Detect which cell encompasses the target text, then output its [x, y] center coordinate. 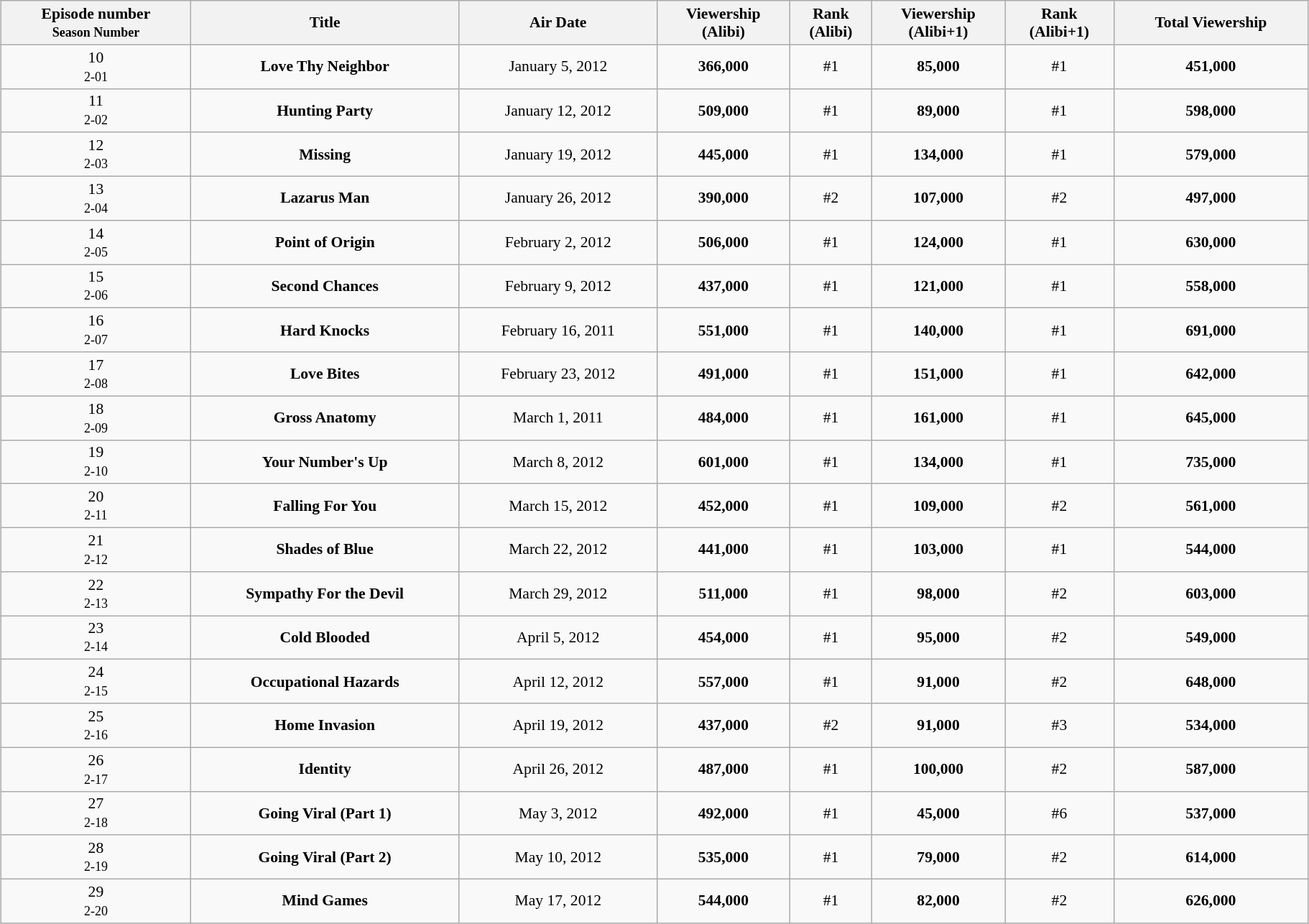
Home Invasion [325, 726]
January 12, 2012 [558, 111]
252-16 [96, 726]
#3 [1060, 726]
April 19, 2012 [558, 726]
February 16, 2011 [558, 331]
579,000 [1211, 155]
282-19 [96, 858]
March 22, 2012 [558, 550]
May 17, 2012 [558, 901]
445,000 [723, 155]
506,000 [723, 243]
151,000 [938, 374]
112-02 [96, 111]
152-06 [96, 286]
222-13 [96, 593]
February 9, 2012 [558, 286]
98,000 [938, 593]
441,000 [723, 550]
451,000 [1211, 66]
497,000 [1211, 198]
Total Viewership [1211, 23]
May 3, 2012 [558, 813]
492,000 [723, 813]
107,000 [938, 198]
Air Date [558, 23]
103,000 [938, 550]
April 12, 2012 [558, 681]
Your Number's Up [325, 461]
February 2, 2012 [558, 243]
598,000 [1211, 111]
390,000 [723, 198]
202-11 [96, 506]
561,000 [1211, 506]
March 8, 2012 [558, 461]
491,000 [723, 374]
262-17 [96, 769]
603,000 [1211, 593]
#6 [1060, 813]
Lazarus Man [325, 198]
102-01 [96, 66]
May 10, 2012 [558, 858]
292-20 [96, 901]
232-14 [96, 638]
Love Thy Neighbor [325, 66]
95,000 [938, 638]
642,000 [1211, 374]
January 5, 2012 [558, 66]
Sympathy For the Devil [325, 593]
Occupational Hazards [325, 681]
100,000 [938, 769]
630,000 [1211, 243]
March 29, 2012 [558, 593]
Falling For You [325, 506]
Viewership (Alibi+1) [938, 23]
124,000 [938, 243]
534,000 [1211, 726]
February 23, 2012 [558, 374]
April 5, 2012 [558, 638]
454,000 [723, 638]
172-08 [96, 374]
Love Bites [325, 374]
March 1, 2011 [558, 418]
452,000 [723, 506]
122-03 [96, 155]
182-09 [96, 418]
537,000 [1211, 813]
212-12 [96, 550]
587,000 [1211, 769]
Rank (Alibi) [831, 23]
85,000 [938, 66]
484,000 [723, 418]
558,000 [1211, 286]
January 19, 2012 [558, 155]
511,000 [723, 593]
645,000 [1211, 418]
272-18 [96, 813]
Gross Anatomy [325, 418]
Shades of Blue [325, 550]
January 26, 2012 [558, 198]
Point of Origin [325, 243]
Rank (Alibi+1) [1060, 23]
Second Chances [325, 286]
109,000 [938, 506]
557,000 [723, 681]
626,000 [1211, 901]
551,000 [723, 331]
735,000 [1211, 461]
Cold Blooded [325, 638]
Identity [325, 769]
648,000 [1211, 681]
Mind Games [325, 901]
March 15, 2012 [558, 506]
162-07 [96, 331]
Hunting Party [325, 111]
April 26, 2012 [558, 769]
Hard Knocks [325, 331]
601,000 [723, 461]
132-04 [96, 198]
Missing [325, 155]
140,000 [938, 331]
45,000 [938, 813]
161,000 [938, 418]
121,000 [938, 286]
535,000 [723, 858]
192-10 [96, 461]
691,000 [1211, 331]
614,000 [1211, 858]
Title [325, 23]
366,000 [723, 66]
82,000 [938, 901]
89,000 [938, 111]
Episode numberSeason Number [96, 23]
142-05 [96, 243]
242-15 [96, 681]
487,000 [723, 769]
79,000 [938, 858]
Going Viral (Part 2) [325, 858]
509,000 [723, 111]
Viewership (Alibi) [723, 23]
549,000 [1211, 638]
Going Viral (Part 1) [325, 813]
